Scan for the cell matching the given text and deliver its [X, Y] coordinate at center. 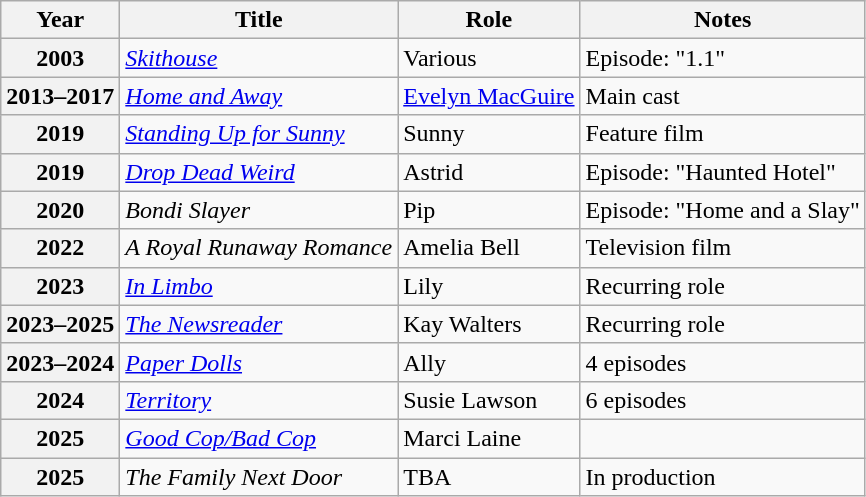
Television film [722, 248]
Notes [722, 20]
Bondi Slayer [259, 210]
Astrid [489, 172]
The Family Next Door [259, 477]
Pip [489, 210]
Marci Laine [489, 438]
2022 [60, 248]
Episode: "Home and a Slay" [722, 210]
In Limbo [259, 286]
Susie Lawson [489, 400]
Year [60, 20]
Paper Dolls [259, 362]
Role [489, 20]
Home and Away [259, 96]
4 episodes [722, 362]
2003 [60, 58]
2023–2025 [60, 324]
Episode: "Haunted Hotel" [722, 172]
Good Cop/Bad Cop [259, 438]
2020 [60, 210]
2013–2017 [60, 96]
Skithouse [259, 58]
Lily [489, 286]
Feature film [722, 134]
TBA [489, 477]
Title [259, 20]
In production [722, 477]
2024 [60, 400]
Territory [259, 400]
Evelyn MacGuire [489, 96]
The Newsreader [259, 324]
A Royal Runaway Romance [259, 248]
Amelia Bell [489, 248]
Sunny [489, 134]
2023 [60, 286]
Kay Walters [489, 324]
6 episodes [722, 400]
2023–2024 [60, 362]
Standing Up for Sunny [259, 134]
Drop Dead Weird [259, 172]
Ally [489, 362]
Various [489, 58]
Episode: "1.1" [722, 58]
Main cast [722, 96]
